Search for the cell housing the specified text and yield its (X, Y) center coordinate. 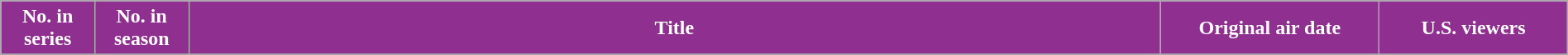
No. inseason (141, 28)
Original air date (1270, 28)
U.S. viewers (1474, 28)
No. inseries (48, 28)
Title (675, 28)
